Find where the given text appears and provide that cell's center as [x, y] coordinate. 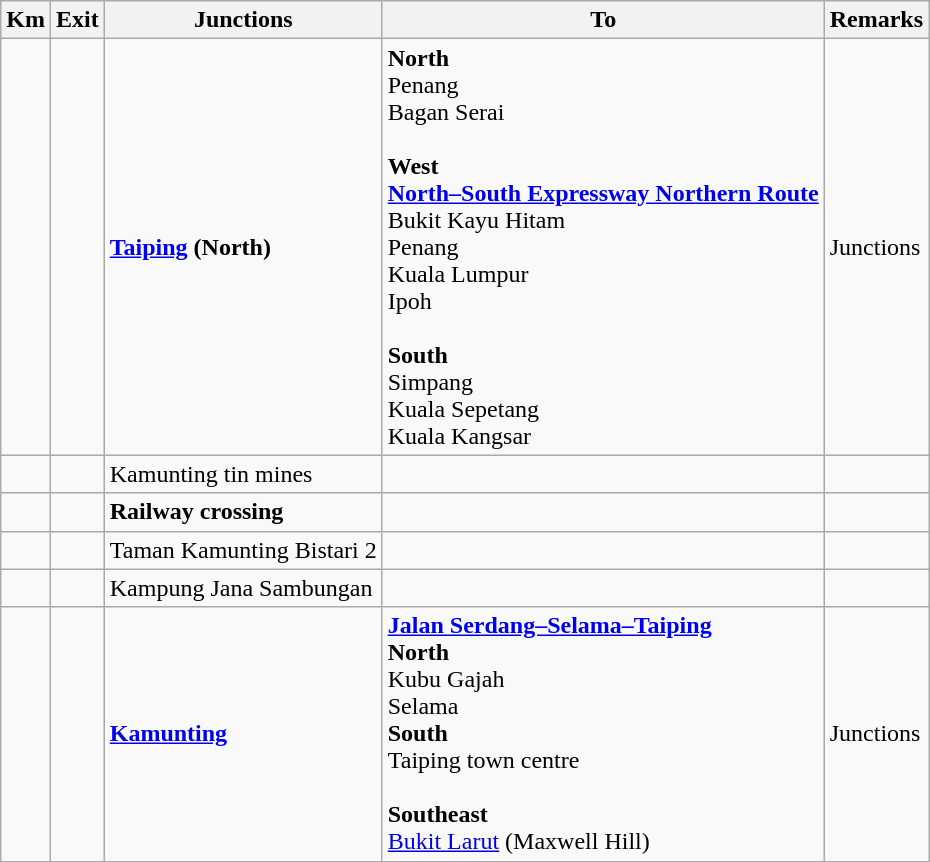
NorthPenangBagan SeraiWest North–South Expressway Northern RouteBukit Kayu HitamPenangKuala LumpurIpohSouthSimpangKuala SepetangKuala Kangsar [603, 247]
Taman Kamunting Bistari 2 [243, 550]
Jalan Serdang–Selama–TaipingNorth Kubu Gajah SelamaSouth Taiping town centreSoutheast Bukit Larut (Maxwell Hill) [603, 734]
Taiping (North) [243, 247]
Exit [77, 20]
Kampung Jana Sambungan [243, 588]
To [603, 20]
Remarks [876, 20]
Railway crossing [243, 512]
Kamunting tin mines [243, 474]
Km [26, 20]
Kamunting [243, 734]
